Identify which cell holds the provided text, then report its (X, Y) central coordinate. 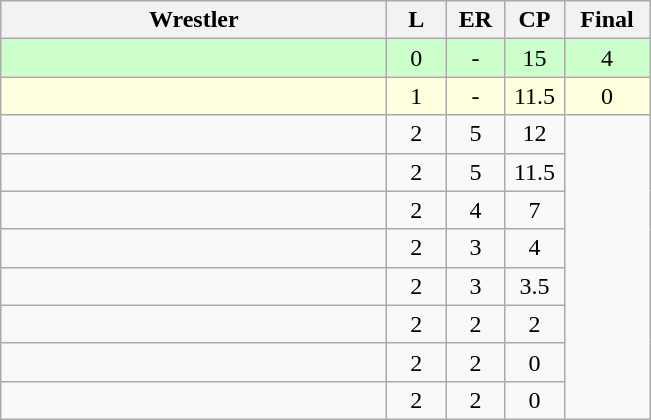
Wrestler (194, 20)
12 (534, 134)
Final (607, 20)
15 (534, 58)
CP (534, 20)
1 (416, 96)
7 (534, 210)
ER (476, 20)
3.5 (534, 286)
L (416, 20)
